Locate the cell with the specified text and output its (X, Y) center coordinate. 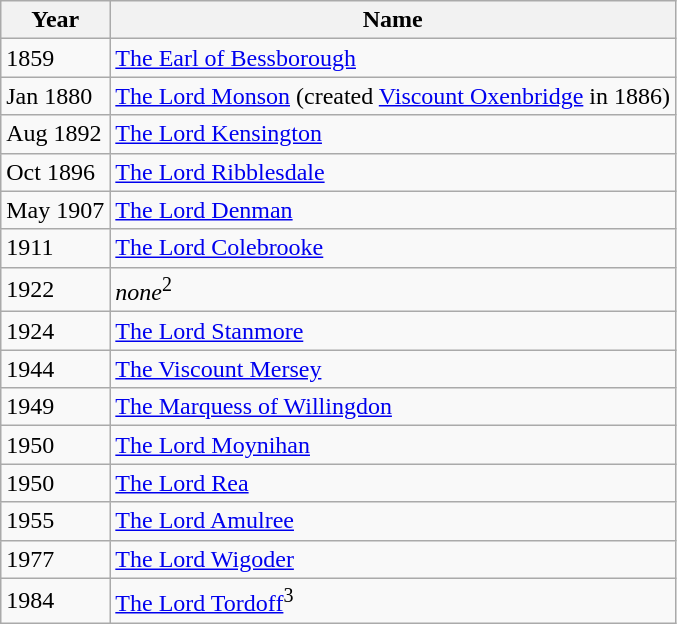
The Lord Monson (created Viscount Oxenbridge in 1886) (393, 96)
1949 (56, 407)
May 1907 (56, 210)
Aug 1892 (56, 134)
The Lord Ribblesdale (393, 172)
Oct 1896 (56, 172)
1924 (56, 331)
Year (56, 20)
none2 (393, 290)
The Lord Rea (393, 483)
1977 (56, 559)
Jan 1880 (56, 96)
The Lord Stanmore (393, 331)
Name (393, 20)
1922 (56, 290)
1859 (56, 58)
The Marquess of Willingdon (393, 407)
The Lord Wigoder (393, 559)
1955 (56, 521)
The Lord Amulree (393, 521)
The Lord Colebrooke (393, 248)
The Lord Kensington (393, 134)
The Lord Moynihan (393, 445)
The Lord Denman (393, 210)
1984 (56, 600)
1944 (56, 369)
The Earl of Bessborough (393, 58)
1911 (56, 248)
The Lord Tordoff3 (393, 600)
The Viscount Mersey (393, 369)
